Extract the (X, Y) coordinate from the center of the cell holding the provided text.  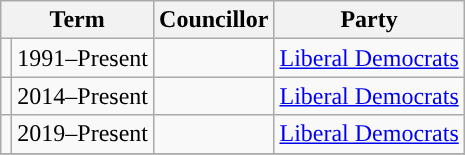
2019–Present (83, 134)
1991–Present (83, 58)
2014–Present (83, 96)
Councillor (214, 20)
Term (78, 20)
Party (369, 20)
